Scan for the cell matching the given text and deliver its [x, y] coordinate at center. 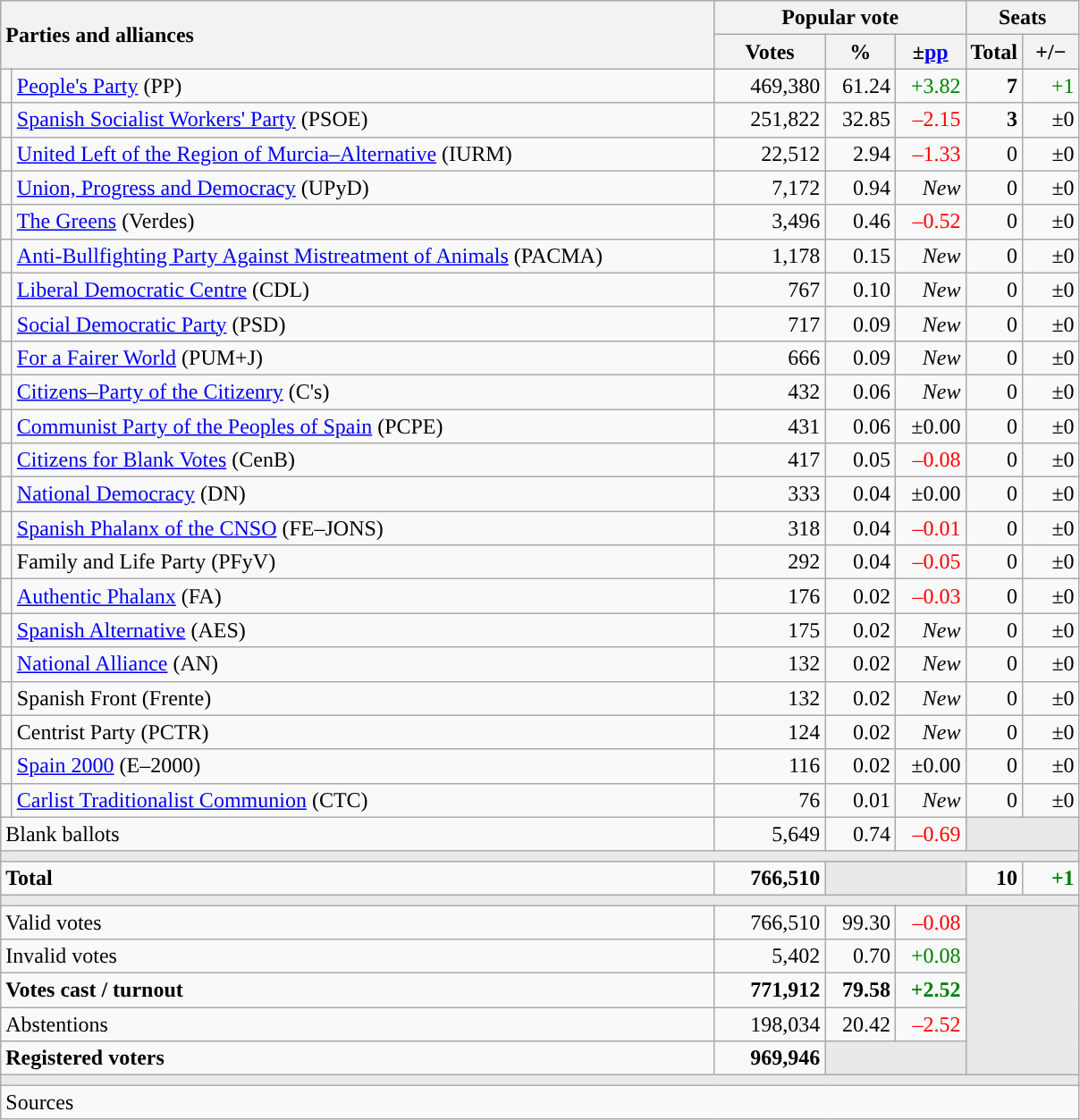
Centrist Party (PCTR) [363, 732]
5,402 [770, 956]
United Left of the Region of Murcia–Alternative (IURM) [363, 154]
Citizens–Party of the Citizenry (C's) [363, 392]
32.85 [860, 120]
Registered voters [358, 1058]
176 [770, 596]
+/− [1051, 52]
Seats [1023, 18]
717 [770, 324]
Anti-Bullfighting Party Against Mistreatment of Animals (PACMA) [363, 256]
767 [770, 290]
99.30 [860, 922]
People's Party (PP) [363, 86]
Spanish Front (Frente) [363, 698]
7 [994, 86]
Communist Party of the Peoples of Spain (PCPE) [363, 426]
Authentic Phalanx (FA) [363, 596]
3,496 [770, 222]
79.58 [860, 990]
969,946 [770, 1058]
7,172 [770, 188]
±pp [930, 52]
Union, Progress and Democracy (UPyD) [363, 188]
0.05 [860, 460]
0.10 [860, 290]
Family and Life Party (PFyV) [363, 562]
Abstentions [358, 1024]
175 [770, 630]
Citizens for Blank Votes (CenB) [363, 460]
+3.82 [930, 86]
771,912 [770, 990]
5,649 [770, 834]
417 [770, 460]
3 [994, 120]
–2.15 [930, 120]
0.74 [860, 834]
Carlist Traditionalist Communion (CTC) [363, 800]
61.24 [860, 86]
–0.52 [930, 222]
124 [770, 732]
292 [770, 562]
1,178 [770, 256]
0.94 [860, 188]
–0.03 [930, 596]
0.70 [860, 956]
Social Democratic Party (PSD) [363, 324]
Votes [770, 52]
+0.08 [930, 956]
–0.01 [930, 528]
251,822 [770, 120]
Spanish Alternative (AES) [363, 630]
Sources [540, 1102]
666 [770, 358]
National Democracy (DN) [363, 494]
Spanish Socialist Workers' Party (PSOE) [363, 120]
Blank ballots [358, 834]
For a Fairer World (PUM+J) [363, 358]
–0.69 [930, 834]
469,380 [770, 86]
318 [770, 528]
Parties and alliances [358, 35]
22,512 [770, 154]
333 [770, 494]
Valid votes [358, 922]
Spain 2000 (E–2000) [363, 766]
432 [770, 392]
–1.33 [930, 154]
–2.52 [930, 1024]
Votes cast / turnout [358, 990]
0.46 [860, 222]
20.42 [860, 1024]
Invalid votes [358, 956]
10 [994, 878]
0.15 [860, 256]
+2.52 [930, 990]
431 [770, 426]
% [860, 52]
National Alliance (AN) [363, 664]
2.94 [860, 154]
–0.05 [930, 562]
Liberal Democratic Centre (CDL) [363, 290]
Popular vote [840, 18]
198,034 [770, 1024]
Spanish Phalanx of the CNSO (FE–JONS) [363, 528]
0.01 [860, 800]
116 [770, 766]
The Greens (Verdes) [363, 222]
76 [770, 800]
